Search for the cell housing the specified text and yield its [X, Y] center coordinate. 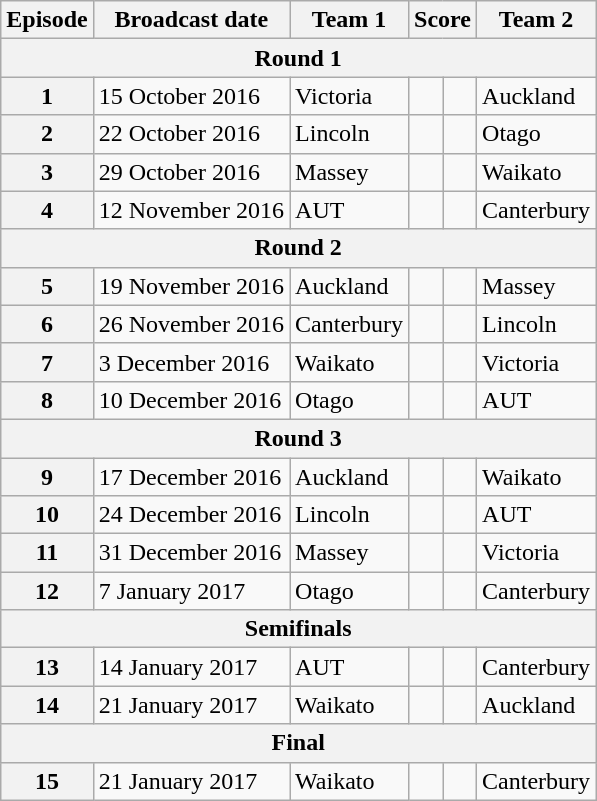
29 October 2016 [191, 172]
17 December 2016 [191, 477]
31 December 2016 [191, 553]
Broadcast date [191, 20]
11 [47, 553]
6 [47, 324]
Team 2 [536, 20]
7 [47, 362]
15 October 2016 [191, 96]
26 November 2016 [191, 324]
3 [47, 172]
3 December 2016 [191, 362]
10 [47, 515]
9 [47, 477]
Score [443, 20]
Round 2 [298, 248]
13 [47, 667]
8 [47, 400]
Round 3 [298, 438]
12 November 2016 [191, 210]
4 [47, 210]
7 January 2017 [191, 591]
Semifinals [298, 629]
1 [47, 96]
Team 1 [350, 20]
Final [298, 743]
Round 1 [298, 58]
14 [47, 705]
15 [47, 781]
24 December 2016 [191, 515]
10 December 2016 [191, 400]
19 November 2016 [191, 286]
2 [47, 134]
12 [47, 591]
14 January 2017 [191, 667]
22 October 2016 [191, 134]
5 [47, 286]
Episode [47, 20]
